Output the (X, Y) coordinate of the center of the cell containing the given text.  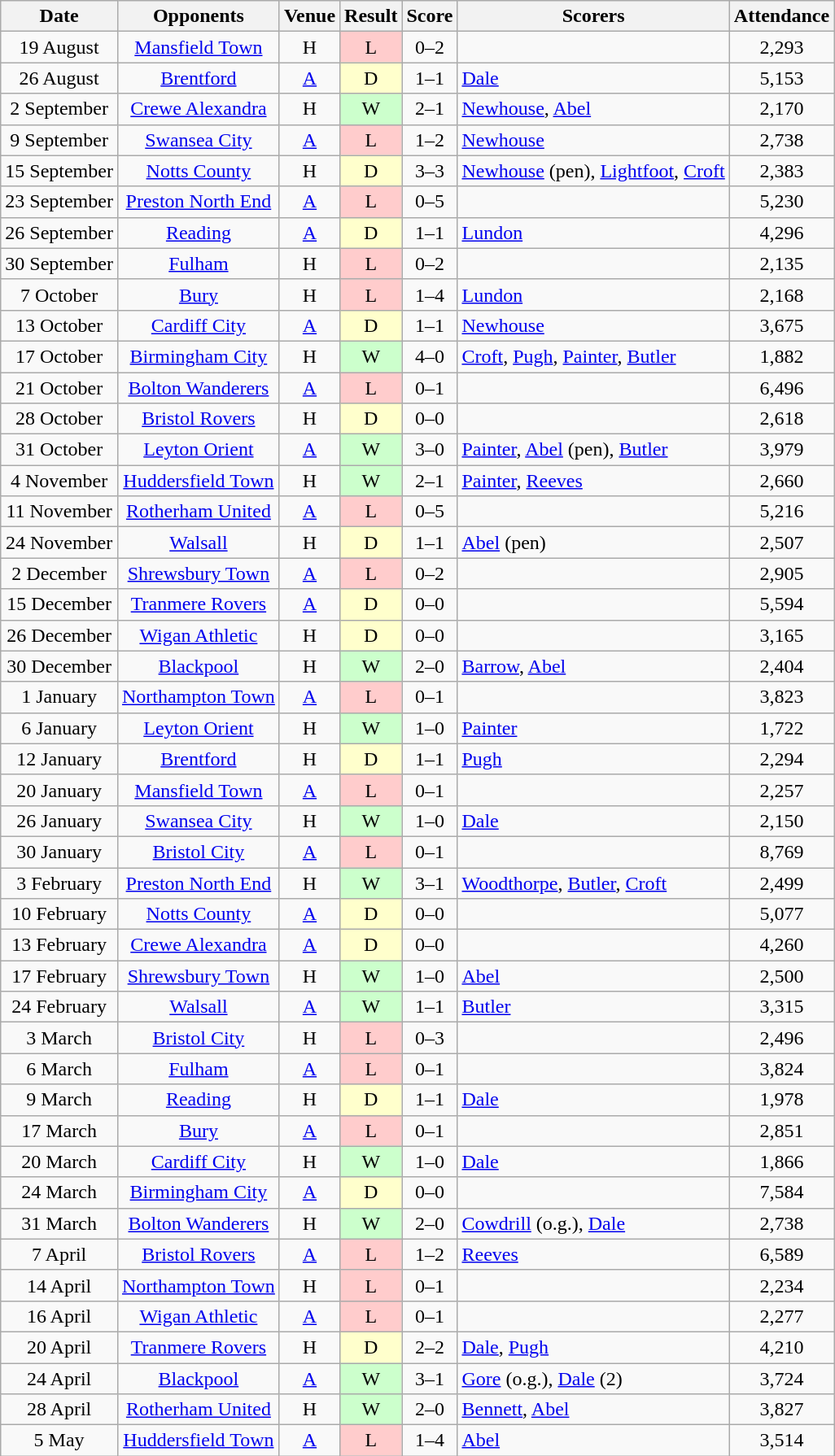
24 April (59, 1379)
11 November (59, 512)
3 March (59, 1038)
Venue (309, 16)
24 March (59, 1192)
4–0 (430, 356)
6 January (59, 728)
4,260 (781, 945)
2,905 (781, 573)
7,584 (781, 1192)
Newhouse (pen), Lightfoot, Croft (593, 171)
7 October (59, 294)
1,866 (781, 1162)
15 December (59, 604)
0–3 (430, 1038)
2–2 (430, 1347)
15 September (59, 171)
Score (430, 16)
3–3 (430, 171)
2,618 (781, 419)
2,507 (781, 543)
2,150 (781, 821)
12 January (59, 759)
24 February (59, 1007)
20 January (59, 790)
Dale, Pugh (593, 1347)
26 January (59, 821)
2,234 (781, 1285)
6,496 (781, 388)
9 September (59, 140)
4,210 (781, 1347)
31 October (59, 450)
2,500 (781, 976)
Painter, Abel (pen), Butler (593, 450)
5,594 (781, 604)
2,135 (781, 264)
Date (59, 16)
3,823 (781, 697)
2,293 (781, 47)
5,153 (781, 78)
3,979 (781, 450)
10 February (59, 914)
Abel (pen) (593, 543)
1,882 (781, 356)
Painter (593, 728)
23 September (59, 202)
30 January (59, 852)
28 October (59, 419)
26 August (59, 78)
2,404 (781, 666)
3,315 (781, 1007)
2,170 (781, 109)
1,978 (781, 1100)
6 March (59, 1069)
3–0 (430, 450)
2,277 (781, 1316)
26 December (59, 635)
5,230 (781, 202)
5,077 (781, 914)
20 March (59, 1162)
Croft, Pugh, Painter, Butler (593, 356)
Gore (o.g.), Dale (2) (593, 1379)
20 April (59, 1347)
17 October (59, 356)
Pugh (593, 759)
3,675 (781, 325)
17 March (59, 1131)
Painter, Reeves (593, 481)
13 October (59, 325)
Woodthorpe, Butler, Croft (593, 883)
Newhouse, Abel (593, 109)
3,514 (781, 1441)
31 March (59, 1223)
2,660 (781, 481)
Butler (593, 1007)
19 August (59, 47)
2,499 (781, 883)
4 November (59, 481)
Scorers (593, 16)
28 April (59, 1410)
2,383 (781, 171)
Result (371, 16)
14 April (59, 1285)
21 October (59, 388)
3 February (59, 883)
16 April (59, 1316)
24 November (59, 543)
3,827 (781, 1410)
Barrow, Abel (593, 666)
2,257 (781, 790)
8,769 (781, 852)
17 February (59, 976)
6,589 (781, 1254)
2 September (59, 109)
13 February (59, 945)
3,724 (781, 1379)
4,296 (781, 233)
3,824 (781, 1069)
9 March (59, 1100)
1 January (59, 697)
Bennett, Abel (593, 1410)
1,722 (781, 728)
2,851 (781, 1131)
2 December (59, 573)
7 April (59, 1254)
2,168 (781, 294)
30 December (59, 666)
Opponents (199, 16)
5 May (59, 1441)
26 September (59, 233)
Reeves (593, 1254)
30 September (59, 264)
Attendance (781, 16)
5,216 (781, 512)
Cowdrill (o.g.), Dale (593, 1223)
2,294 (781, 759)
3,165 (781, 635)
2,496 (781, 1038)
